Identify which cell holds the provided text, then report its [X, Y] central coordinate. 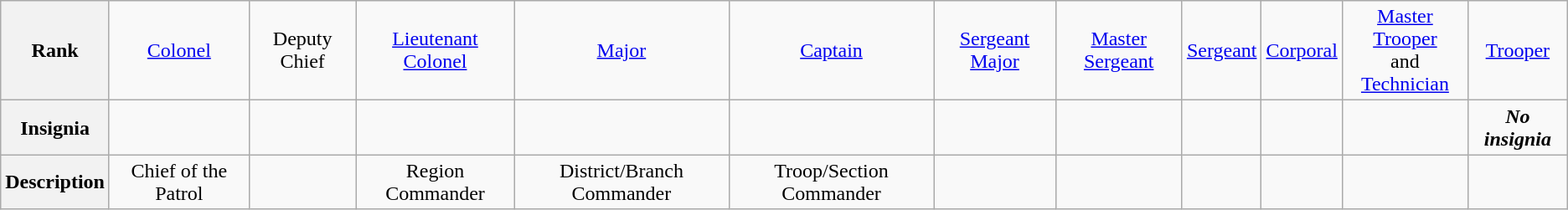
Sergeant [1221, 50]
Captain [831, 50]
Major [622, 50]
No insignia [1518, 127]
Master Sergeant [1119, 50]
Sergeant Major [995, 50]
Insignia [55, 127]
Master TrooperandTechnician [1405, 50]
Colonel [179, 50]
Corporal [1302, 50]
Chief of the Patrol [179, 182]
Deputy Chief [302, 50]
Region Commander [436, 182]
Troop/Section Commander [831, 182]
District/Branch Commander [622, 182]
Rank [55, 50]
Description [55, 182]
Lieutenant Colonel [436, 50]
Trooper [1518, 50]
